Locate the cell with the specified text and output its [x, y] center coordinate. 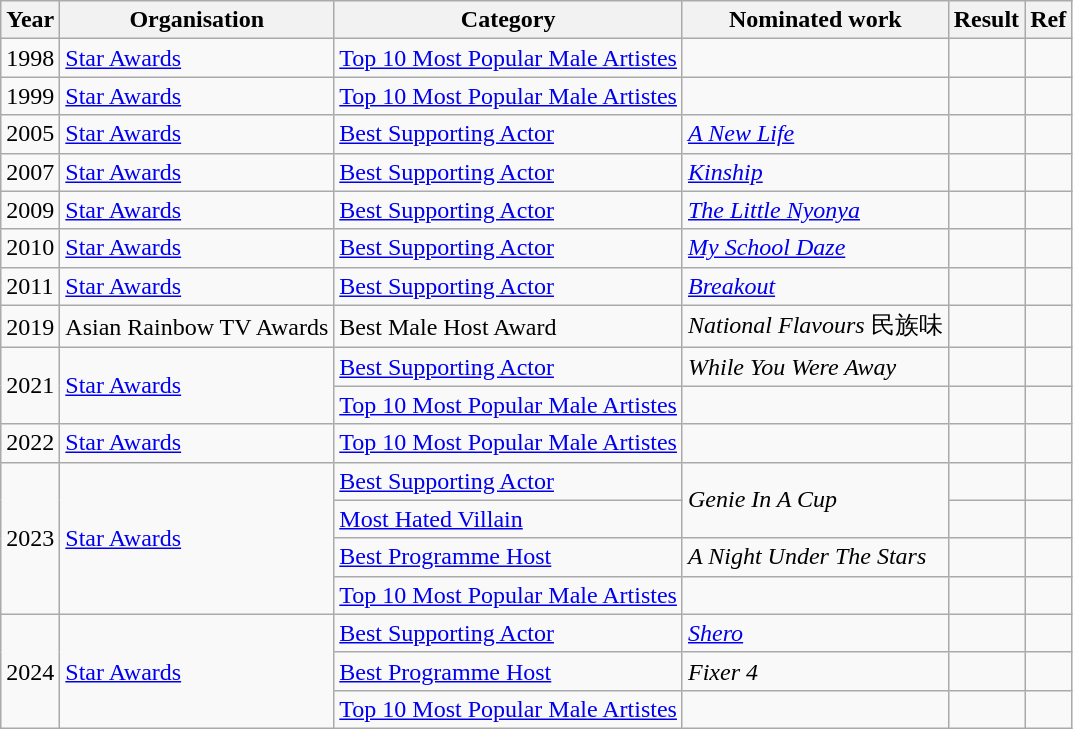
Asian Rainbow TV Awards [197, 326]
Organisation [197, 20]
2019 [30, 326]
2010 [30, 248]
While You Were Away [815, 367]
A New Life [815, 134]
A Night Under The Stars [815, 557]
Kinship [815, 172]
2009 [30, 210]
2021 [30, 386]
The Little Nyonya [815, 210]
Year [30, 20]
Fixer 4 [815, 671]
2024 [30, 671]
Shero [815, 633]
2007 [30, 172]
Breakout [815, 286]
Genie In A Cup [815, 500]
National Flavours 民族味 [815, 326]
Category [508, 20]
Nominated work [815, 20]
2022 [30, 443]
Ref [1048, 20]
1998 [30, 58]
Best Male Host Award [508, 326]
1999 [30, 96]
2023 [30, 538]
My School Daze [815, 248]
2005 [30, 134]
Most Hated Villain [508, 519]
Result [986, 20]
2011 [30, 286]
